From the cell containing the given text, extract its center point as [x, y] coordinate. 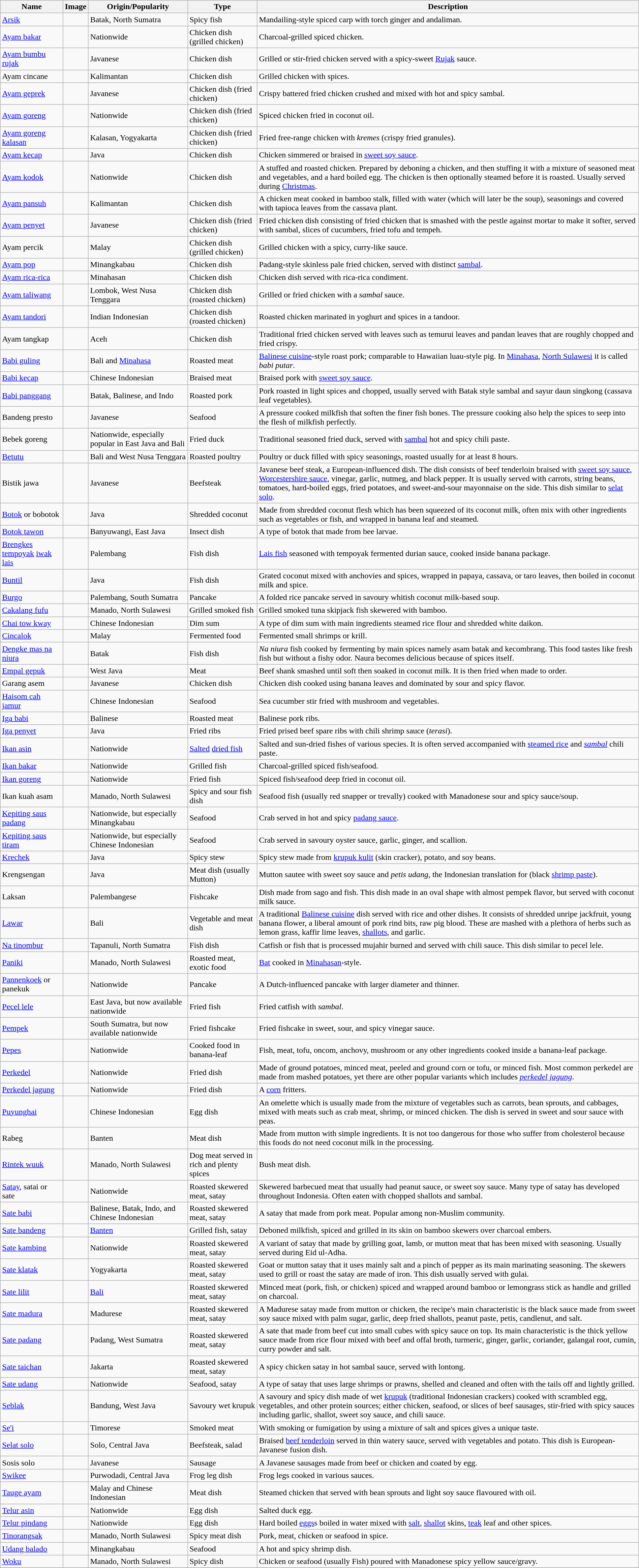
Batak, North Sumatra [138, 20]
Telur asin [32, 1510]
Pecel lele [32, 1006]
Savoury wet krupuk [222, 1406]
A hot and spicy shrimp dish. [448, 1549]
Salted dried fish [222, 749]
Lais fish seasoned with tempoyak fermented durian sauce, cooked inside banana package. [448, 553]
West Java [138, 671]
Description [448, 7]
Grilled fish, satay [222, 1230]
A type of dim sum with main ingredients steamed rice flour and shredded white daikon. [448, 623]
Ayam kecap [32, 155]
Fish, meat, tofu, oncom, anchovy, mushroom or any other ingredients cooked inside a banana-leaf package. [448, 1050]
Bush meat dish. [448, 1164]
Meat dish (usually Mutton) [222, 875]
Sate babi [32, 1213]
Solo, Central Java [138, 1445]
Sate udang [32, 1384]
Bebek goreng [32, 439]
Bandung, West Java [138, 1406]
Spicy and sour fish dish [222, 796]
Fried free-range chicken with kremes (crispy fried granules). [448, 138]
Grilled chicken with spices. [448, 76]
Braised pork with sweet soy sauce. [448, 378]
Spicy meat dish [222, 1536]
Telur pindang [32, 1523]
Tauge ayam [32, 1492]
Crab served in hot and spicy padang sauce. [448, 818]
A type of satay that uses large shrimps or prawns, shelled and cleaned and often with the tails off and lightly grilled. [448, 1384]
Indian Indonesian [138, 317]
Puyunghai [32, 1111]
Tinorangsak [32, 1536]
Garang asem [32, 684]
Ayam penyet [32, 225]
Chicken dish served with rica-rica condiment. [448, 278]
Origin/Popularity [138, 7]
Seafood fish (usually red snapper or trevally) cooked with Manadonese sour and spicy sauce/soup. [448, 796]
Cooked food in banana-leaf [222, 1050]
Smoked meat [222, 1428]
Burgo [32, 598]
A Dutch-influenced pancake with larger diameter and thinner. [448, 985]
Babi kecap [32, 378]
Arsik [32, 20]
Ayam geprek [32, 94]
Braised meat [222, 378]
Grilled fish [222, 766]
Sea cucumber stir fried with mushroom and vegetables. [448, 701]
Kalasan, Yogyakarta [138, 138]
Yogyakarta [138, 1270]
Vegetable and meat dish [222, 923]
Image [75, 7]
Se'i [32, 1428]
Roasted poultry [222, 457]
Pepes [32, 1050]
Roasted pork [222, 395]
Rintek wuuk [32, 1164]
Bandeng presto [32, 417]
Bali and West Nusa Tenggara [138, 457]
Ikan goreng [32, 779]
Spicy stew [222, 858]
Minced meat (pork, fish, or chicken) spiced and wrapped around bamboo or lemongrass stick as handle and grilled on charcoal. [448, 1291]
Mandailing-style spiced carp with torch ginger and andaliman. [448, 20]
Tapanuli, North Sumatra [138, 945]
Braised beef tenderloin served in thin watery sauce, served with vegetables and potato. This dish is European-Javanese fusion dish. [448, 1445]
Fried catfish with sambal. [448, 1006]
Timorese [138, 1428]
Fried ribs [222, 731]
Satay, satai or sate [32, 1191]
Brengkes tempoyak iwak lais [32, 553]
Beef shank smashed until soft then soaked in coconut milk. It is then fried when made to order. [448, 671]
Seafood, satay [222, 1384]
Ayam cincane [32, 76]
Grilled or stir-fried chicken served with a spicy-sweet Rujak sauce. [448, 59]
Grated coconut mixed with anchovies and spices, wrapped in papaya, cassava, or taro leaves, then boiled in coconut milk and spice. [448, 580]
Spiced chicken fried in coconut oil. [448, 115]
Fermented food [222, 636]
A folded rice pancake served in savoury whitish coconut milk-based soup. [448, 598]
Bistik jawa [32, 483]
Roasted chicken marinated in yoghurt and spices in a tandoor. [448, 317]
Pork, meat, chicken or seafood in spice. [448, 1536]
Nationwide, but especially Chinese Indonesian [138, 840]
Udang balado [32, 1549]
Kepiting saus padang [32, 818]
Ayam bumbu rujak [32, 59]
Rabeg [32, 1138]
Chicken dish cooked using banana leaves and dominated by sour and spicy flavor. [448, 684]
Sate klatak [32, 1270]
Grilled or fried chicken with a sambal sauce. [448, 295]
Balinese, Batak, Indo, and Chinese Indonesian [138, 1213]
Botok or bobotok [32, 514]
East Java, but now available nationwide [138, 1006]
Padang-style skinless pale fried chicken, served with distinct sambal. [448, 265]
Laksan [32, 897]
Pannenkoek or panekuk [32, 985]
Banyuwangi, East Java [138, 531]
Frog leg dish [222, 1475]
Betutu [32, 457]
A satay that made from pork meat. Popular among non-Muslim community. [448, 1213]
Spicy fish [222, 20]
Pork roasted in light spices and chopped, usually served with Batak style sambal and sayur daun singkong (cassava leaf vegetables). [448, 395]
Nationwide, especially popular in East Java and Bali [138, 439]
Catfish or fish that is processed mujahir burned and served with chili sauce. This dish similar to pecel lele. [448, 945]
Name [32, 7]
Ayam kodok [32, 177]
Spicy stew made from krupuk kulit (skin cracker), potato, and soy beans. [448, 858]
Haisom cah jamur [32, 701]
Babi panggang [32, 395]
Sosis solo [32, 1462]
Grilled chicken with a spicy, curry-like sauce. [448, 247]
Salted duck egg. [448, 1510]
Sate taichan [32, 1366]
Balinese [138, 718]
Salted and sun-dried fishes of various species. It is often served accompanied with steamed rice and sambal chili paste. [448, 749]
Grilled smoked tuna skipjack fish skewered with bamboo. [448, 610]
Dengke mas na niura [32, 654]
Ayam goreng kalasan [32, 138]
Chai tow kway [32, 623]
Batak, Balinese, and Indo [138, 395]
A variant of satay that made by grilling goat, lamb, or mutton meat that has been mixed with seasoning. Usually served during Eid ul-Adha. [448, 1248]
Ikan asin [32, 749]
A type of botok that made from bee larvae. [448, 531]
Dim sum [222, 623]
Babi guling [32, 361]
Nationwide, but especially Minangkabau [138, 818]
Balinese cuisine-style roast pork; comparable to Hawaiian luau-style pig. In Minahasa, North Sulawesi it is called babi putar. [448, 361]
Shredded coconut [222, 514]
Ayam tangkap [32, 339]
A spicy chicken satay in hot sambal sauce, served with lontong. [448, 1366]
Lawar [32, 923]
Na tinombur [32, 945]
Traditional fried chicken served with leaves such as temurui leaves and pandan leaves that are roughly chopped and fried crispy. [448, 339]
Ayam percik [32, 247]
Dog meat served in rich and plenty spices [222, 1164]
Ayam pop [32, 265]
Fishcake [222, 897]
Balinese pork ribs. [448, 718]
Chicken or seafood (usually Fish) poured with Manadonese spicy yellow sauce/gravy. [448, 1562]
Lombok, West Nusa Tenggara [138, 295]
With smoking or fumigation by using a mixture of salt and spices gives a unique taste. [448, 1428]
Padang, West Sumatra [138, 1340]
Spiced fish/seafood deep fried in coconut oil. [448, 779]
Ayam goreng [32, 115]
Selat solo [32, 1445]
A pressure cooked milkfish that soften the finer fish bones. The pressure cooking also help the spices to seep into the flesh of milkfish perfectly. [448, 417]
Sate madura [32, 1314]
Ayam tandori [32, 317]
Steamed chicken that served with bean sprouts and light soy sauce flavoured with oil. [448, 1492]
Ayam bakar [32, 37]
Hard boiled eggss boiled in water mixed with salt, shallot skins, teak leaf and other spices. [448, 1523]
Beefsteak, salad [222, 1445]
Roasted meat, exotic food [222, 962]
Jakarta [138, 1366]
Purwodadi, Central Java [138, 1475]
Perkedel [32, 1072]
Swikee [32, 1475]
Ayam rica-rica [32, 278]
Traditional seasoned fried duck, served with sambal hot and spicy chili paste. [448, 439]
Spicy dish [222, 1562]
Deboned milkfish, spiced and grilled in its skin on bamboo skewers over charcoal embers. [448, 1230]
Botok tawon [32, 531]
Poultry or duck filled with spicy seasonings, roasted usually for at least 8 hours. [448, 457]
Charcoal-grilled spiced fish/seafood. [448, 766]
Palembang, South Sumatra [138, 598]
Krengsengan [32, 875]
Fried fishcake in sweet, sour, and spicy vinegar sauce. [448, 1028]
Bat cooked in Minahasan-style. [448, 962]
A corn fritters. [448, 1090]
Aceh [138, 339]
Crispy battered fried chicken crushed and mixed with hot and spicy sambal. [448, 94]
Crab served in savoury oyster sauce, garlic, ginger, and scallion. [448, 840]
Chicken simmered or braised in sweet soy sauce. [448, 155]
Fried fishcake [222, 1028]
Mutton sautee with sweet soy sauce and petis udang, the Indonesian translation for (black shrimp paste). [448, 875]
Cincalok [32, 636]
Buntil [32, 580]
Woku [32, 1562]
Batak [138, 654]
Pempek [32, 1028]
Fermented small shrimps or krill. [448, 636]
Meat [222, 671]
Sate bandeng [32, 1230]
Palembangese [138, 897]
Bali and Minahasa [138, 361]
Ayam pansuh [32, 203]
Frog legs cooked in various sauces. [448, 1475]
Ikan bakar [32, 766]
Sate kambing [32, 1248]
Krechek [32, 858]
Iga penyet [32, 731]
Fried duck [222, 439]
Malay and Chinese Indonesian [138, 1492]
Insect dish [222, 531]
Seblak [32, 1406]
Charcoal-grilled spiced chicken. [448, 37]
Perkedel jagung [32, 1090]
Kepiting saus tiram [32, 840]
Ikan kuah asam [32, 796]
Madurese [138, 1314]
Beefsteak [222, 483]
Sate lilit [32, 1291]
Sate padang [32, 1340]
Fried prised beef spare ribs with chili shrimp sauce (terasi). [448, 731]
Iga babi [32, 718]
Ayam taliwang [32, 295]
Paniki [32, 962]
Minahasan [138, 278]
A Javanese sausages made from beef or chicken and coated by egg. [448, 1462]
Sausage [222, 1462]
Type [222, 7]
Grilled smoked fish [222, 610]
Empal gepuk [32, 671]
Dish made from sago and fish. This dish made in an oval shape with almost pempek flavor, but served with coconut milk sauce. [448, 897]
South Sumatra, but now available nationwide [138, 1028]
Palembang [138, 553]
Cakalang fufu [32, 610]
